Search for the cell housing the specified text and yield its (x, y) center coordinate. 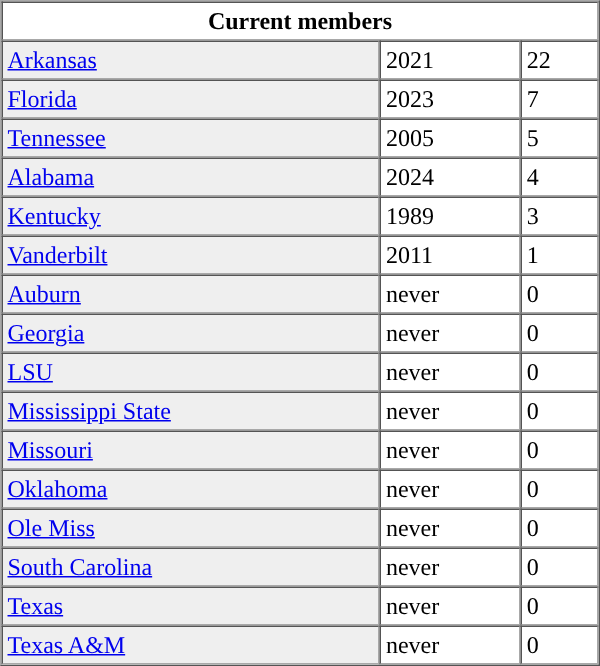
Current members (300, 22)
2005 (450, 138)
1989 (450, 216)
Tennessee (191, 138)
Missouri (191, 450)
LSU (191, 372)
7 (560, 100)
2023 (450, 100)
Alabama (191, 178)
Kentucky (191, 216)
1 (560, 256)
Ole Miss (191, 528)
Oklahoma (191, 490)
South Carolina (191, 568)
Texas A&M (191, 646)
2021 (450, 60)
Georgia (191, 334)
Auburn (191, 294)
Arkansas (191, 60)
22 (560, 60)
Mississippi State (191, 412)
4 (560, 178)
2024 (450, 178)
3 (560, 216)
Florida (191, 100)
5 (560, 138)
Texas (191, 606)
2011 (450, 256)
Vanderbilt (191, 256)
